Scan for the cell matching the given text and deliver its (X, Y) coordinate at center. 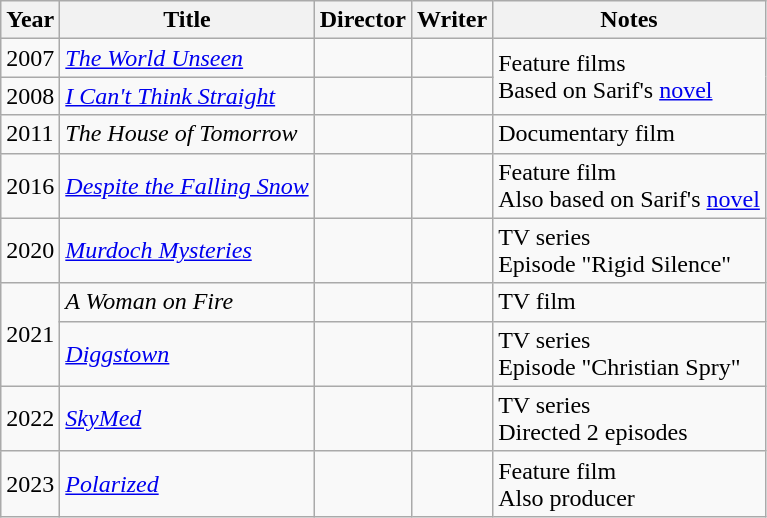
Murdoch Mysteries (187, 250)
A Woman on Fire (187, 302)
2021 (30, 334)
Polarized (187, 484)
The House of Tomorrow (187, 134)
Writer (452, 20)
Feature filmAlso producer (630, 484)
Documentary film (630, 134)
Notes (630, 20)
SkyMed (187, 418)
2020 (30, 250)
Year (30, 20)
The World Unseen (187, 58)
Feature filmAlso based on Sarif's novel (630, 186)
TV seriesDirected 2 episodes (630, 418)
Diggstown (187, 354)
Feature filmsBased on Sarif's novel (630, 77)
Title (187, 20)
TV film (630, 302)
2011 (30, 134)
2016 (30, 186)
TV seriesEpisode "Christian Spry" (630, 354)
I Can't Think Straight (187, 96)
2007 (30, 58)
2023 (30, 484)
Director (362, 20)
TV seriesEpisode "Rigid Silence" (630, 250)
2022 (30, 418)
2008 (30, 96)
Despite the Falling Snow (187, 186)
